Extract the [X, Y] coordinate from the center of the cell holding the provided text.  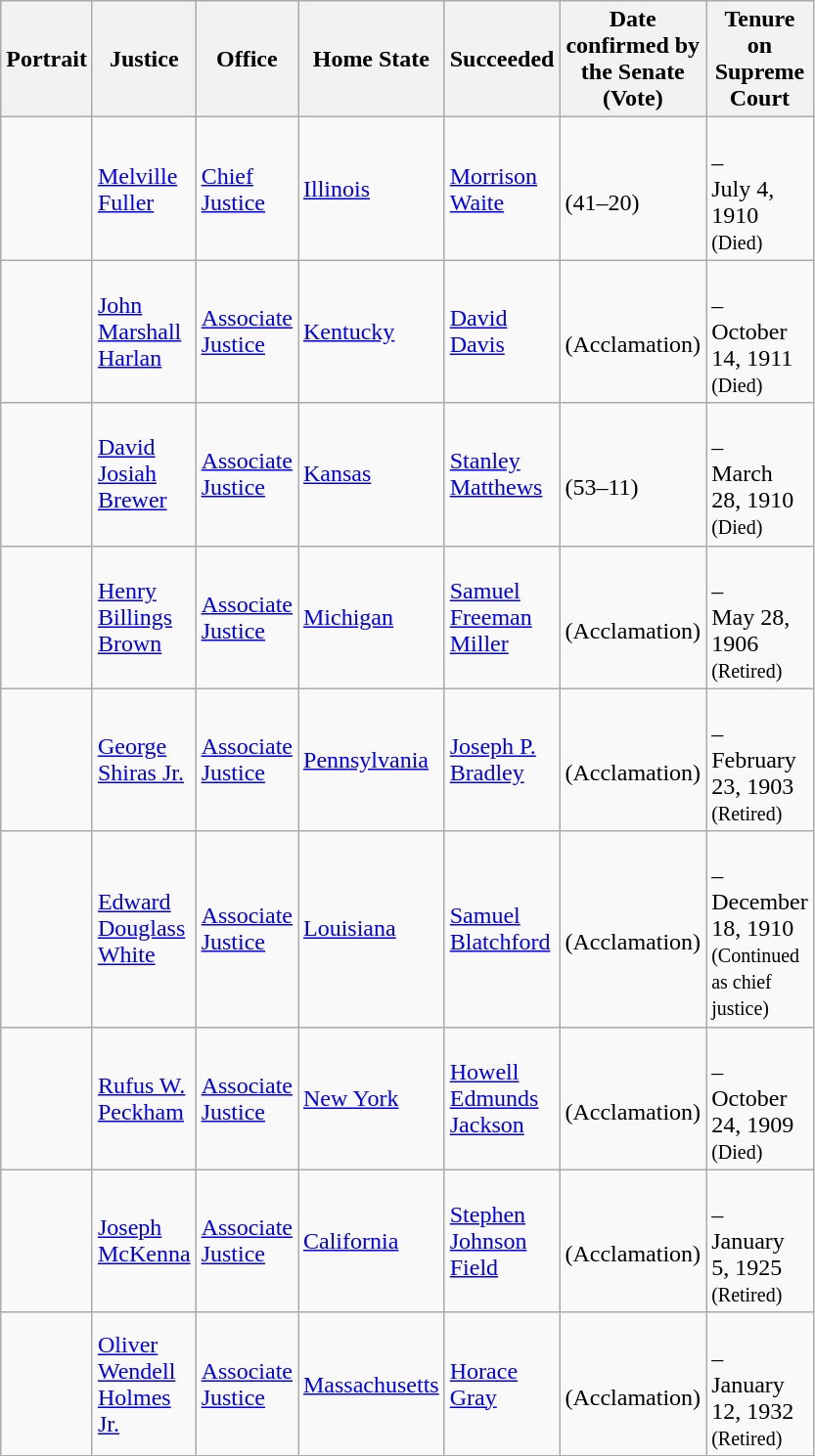
Succeeded [502, 59]
–February 23, 1903(Retired) [760, 760]
Rufus W. Peckham [144, 1098]
Michigan [371, 617]
–October 24, 1909(Died) [760, 1098]
Stephen Johnson Field [502, 1241]
Henry Billings Brown [144, 617]
Office [247, 59]
John Marshall Harlan [144, 331]
Horace Gray [502, 1384]
Howell Edmunds Jackson [502, 1098]
Home State [371, 59]
George Shiras Jr. [144, 760]
–March 28, 1910(Died) [760, 474]
Joseph McKenna [144, 1241]
Louisiana [371, 929]
–December 18, 1910(Continued as chief justice) [760, 929]
(41–20) [633, 189]
Joseph P. Bradley [502, 760]
California [371, 1241]
Edward Douglass White [144, 929]
Justice [144, 59]
Kansas [371, 474]
–May 28, 1906(Retired) [760, 617]
David Davis [502, 331]
–October 14, 1911(Died) [760, 331]
Chief Justice [247, 189]
(53–11) [633, 474]
–January 12, 1932(Retired) [760, 1384]
Illinois [371, 189]
Portrait [47, 59]
–January 5, 1925(Retired) [760, 1241]
New York [371, 1098]
Pennsylvania [371, 760]
Samuel Freeman Miller [502, 617]
–July 4, 1910(Died) [760, 189]
Morrison Waite [502, 189]
Stanley Matthews [502, 474]
Oliver Wendell Holmes Jr. [144, 1384]
David Josiah Brewer [144, 474]
Tenure on Supreme Court [760, 59]
Kentucky [371, 331]
Melville Fuller [144, 189]
Date confirmed by the Senate(Vote) [633, 59]
Massachusetts [371, 1384]
Samuel Blatchford [502, 929]
